Scan for the cell matching the given text and deliver its (X, Y) coordinate at center. 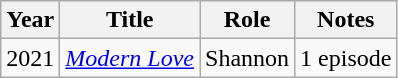
Year (30, 20)
2021 (30, 58)
Role (248, 20)
Shannon (248, 58)
Notes (346, 20)
1 episode (346, 58)
Title (130, 20)
Modern Love (130, 58)
